Extract the (x, y) coordinate from the center of the cell holding the provided text.  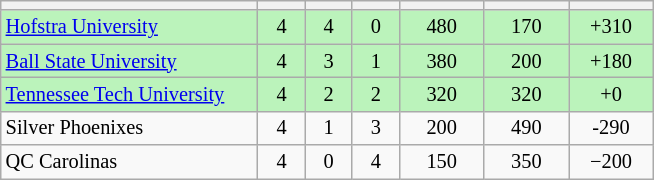
-290 (612, 128)
−200 (612, 162)
380 (442, 61)
Ball State University (130, 61)
+180 (612, 61)
Silver Phoenixes (130, 128)
150 (442, 162)
490 (526, 128)
Tennessee Tech University (130, 94)
Hofstra University (130, 27)
+0 (612, 94)
170 (526, 27)
QC Carolinas (130, 162)
+310 (612, 27)
350 (526, 162)
480 (442, 27)
